Scan for the cell matching the given text and deliver its (X, Y) coordinate at center. 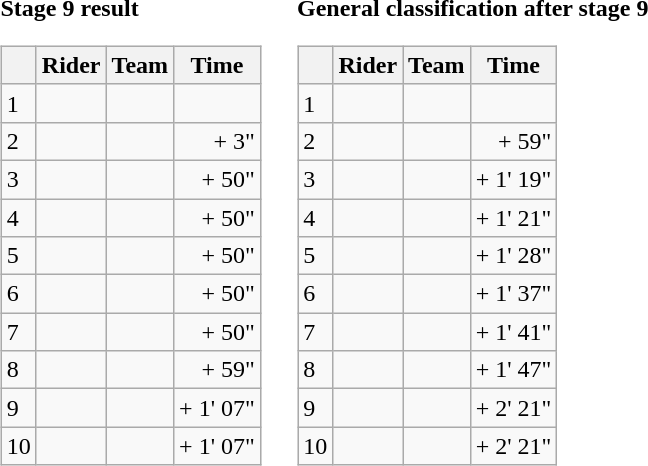
+ 1' 28" (514, 256)
+ 1' 21" (514, 217)
+ 1' 19" (514, 179)
+ 1' 41" (514, 332)
+ 3" (218, 141)
+ 1' 47" (514, 370)
+ 1' 37" (514, 294)
